For the text-containing cell, return its midpoint in (x, y) coordinate format. 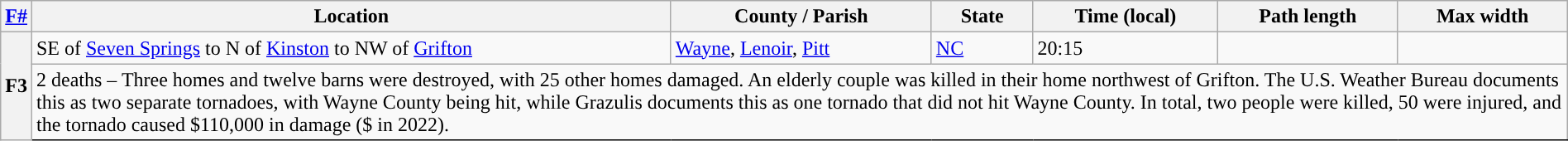
County / Parish (801, 17)
Wayne, Lenoir, Pitt (801, 48)
Location (351, 17)
SE of Seven Springs to N of Kinston to NW of Grifton (351, 48)
20:15 (1126, 48)
NC (982, 48)
Time (local) (1126, 17)
State (982, 17)
F# (17, 17)
F3 (17, 86)
Max width (1482, 17)
Path length (1308, 17)
